Search for the cell housing the specified text and yield its (X, Y) center coordinate. 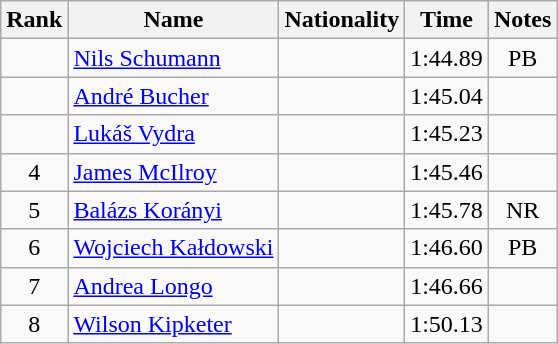
Wojciech Kałdowski (174, 248)
Nationality (342, 20)
7 (34, 286)
1:50.13 (447, 324)
Name (174, 20)
8 (34, 324)
1:45.46 (447, 172)
Lukáš Vydra (174, 134)
Time (447, 20)
1:45.04 (447, 96)
1:46.66 (447, 286)
1:46.60 (447, 248)
Wilson Kipketer (174, 324)
5 (34, 210)
Notes (522, 20)
Andrea Longo (174, 286)
Balázs Korányi (174, 210)
1:44.89 (447, 58)
1:45.23 (447, 134)
6 (34, 248)
André Bucher (174, 96)
4 (34, 172)
NR (522, 210)
1:45.78 (447, 210)
Nils Schumann (174, 58)
Rank (34, 20)
James McIlroy (174, 172)
